Identify which cell holds the provided text, then report its [x, y] central coordinate. 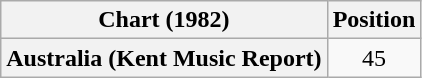
Chart (1982) [164, 20]
Australia (Kent Music Report) [164, 58]
45 [374, 58]
Position [374, 20]
